Identify which cell holds the provided text, then report its [X, Y] central coordinate. 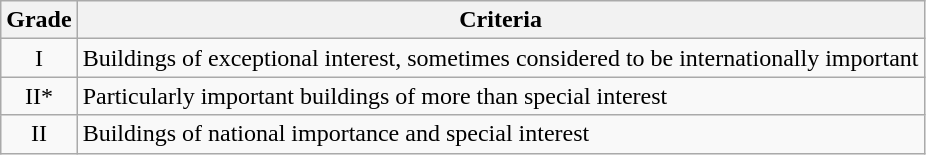
Particularly important buildings of more than special interest [500, 96]
I [39, 58]
Criteria [500, 20]
Grade [39, 20]
Buildings of exceptional interest, sometimes considered to be internationally important [500, 58]
II* [39, 96]
Buildings of national importance and special interest [500, 134]
II [39, 134]
